Pinpoint the cell where the given text exists, returning its (X, Y) midpoint coordinate. 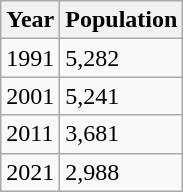
5,241 (122, 96)
Population (122, 20)
2001 (30, 96)
1991 (30, 58)
2011 (30, 134)
3,681 (122, 134)
Year (30, 20)
2021 (30, 172)
2,988 (122, 172)
5,282 (122, 58)
